Identify which cell holds the provided text, then report its [x, y] central coordinate. 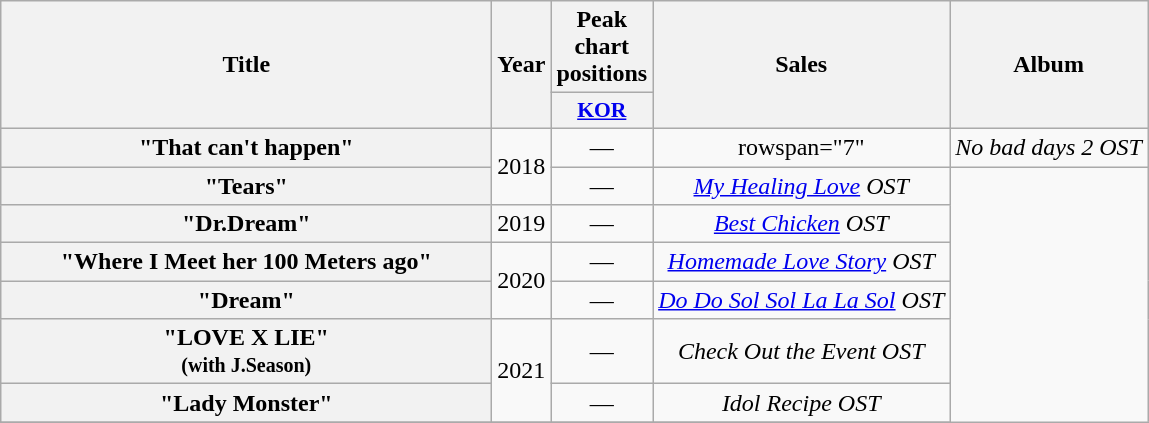
Peak chart positions [602, 47]
rowspan="7" [802, 147]
Album [1049, 65]
"Where I Meet her 100 Meters ago" [246, 262]
Check Out the Event OST [802, 352]
Sales [802, 65]
2018 [522, 166]
"Dream" [246, 300]
"Tears" [246, 185]
Year [522, 65]
Homemade Love Story OST [802, 262]
"Lady Monster" [246, 403]
Best Chicken OST [802, 224]
Idol Recipe OST [802, 403]
"LOVE X LIE" (with J.Season) [246, 352]
Do Do Sol Sol La La Sol OST [802, 300]
"That can't happen" [246, 147]
My Healing Love OST [802, 185]
Title [246, 65]
2020 [522, 281]
KOR [602, 111]
2019 [522, 224]
"Dr.Dream" [246, 224]
No bad days 2 OST [1049, 147]
2021 [522, 370]
